Detect which cell encompasses the target text, then output its (x, y) center coordinate. 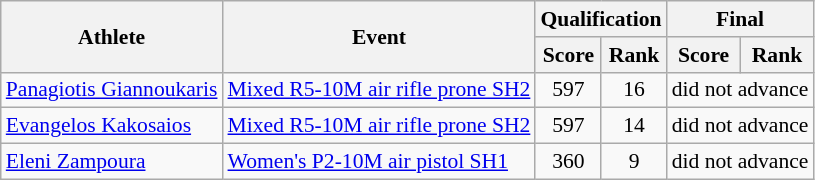
16 (634, 90)
Women's P2-10M air pistol SH1 (380, 162)
360 (568, 162)
14 (634, 126)
Evangelos Kakosaios (112, 126)
Athlete (112, 36)
Event (380, 36)
Qualification (600, 19)
Panagiotis Giannoukaris (112, 90)
Eleni Zampoura (112, 162)
Final (740, 19)
9 (634, 162)
